From the cell containing the given text, extract its center point as [x, y] coordinate. 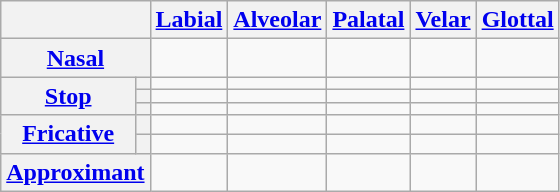
Nasal [76, 58]
Approximant [76, 172]
Glottal [518, 20]
Alveolar [278, 20]
Velar [443, 20]
Palatal [368, 20]
Labial [189, 20]
Fricative [68, 134]
Stop [68, 96]
